For the text-containing cell, return its midpoint in [X, Y] coordinate format. 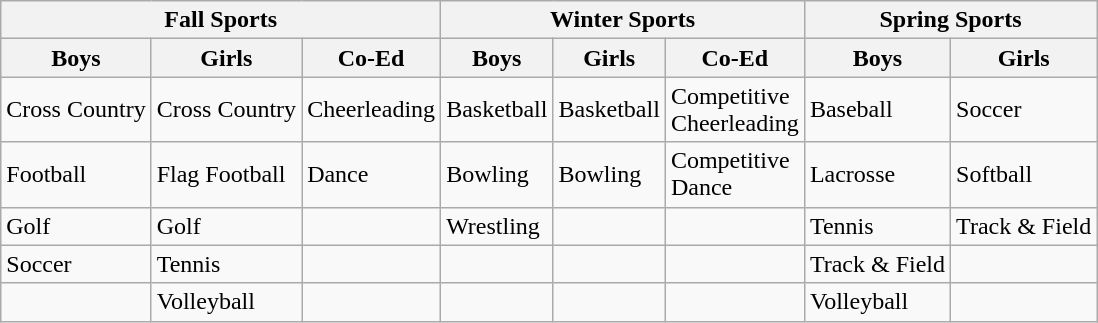
Winter Sports [623, 20]
Flag Football [226, 174]
CompetitiveDance [734, 174]
Dance [372, 174]
CompetitiveCheerleading [734, 110]
Cheerleading [372, 110]
Wrestling [497, 226]
Baseball [877, 110]
Football [76, 174]
Fall Sports [221, 20]
Lacrosse [877, 174]
Softball [1024, 174]
Spring Sports [950, 20]
